Detect which cell encompasses the target text, then output its (X, Y) center coordinate. 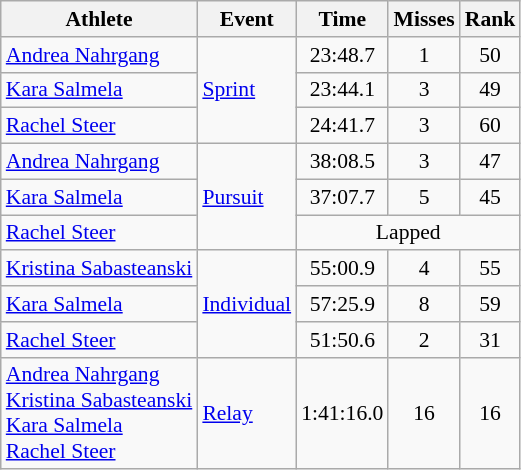
Kristina Sabasteanski (100, 269)
57:25.9 (342, 304)
50 (490, 55)
24:41.7 (342, 126)
1:41:16.0 (342, 413)
Andrea NahrgangKristina SabasteanskiKara SalmelaRachel Steer (100, 413)
49 (490, 90)
55 (490, 269)
Athlete (100, 19)
4 (424, 269)
2 (424, 340)
38:08.5 (342, 162)
Pursuit (246, 198)
1 (424, 55)
23:48.7 (342, 55)
51:50.6 (342, 340)
8 (424, 304)
Lapped (408, 233)
23:44.1 (342, 90)
55:00.9 (342, 269)
31 (490, 340)
47 (490, 162)
37:07.7 (342, 197)
Individual (246, 304)
45 (490, 197)
Time (342, 19)
Event (246, 19)
60 (490, 126)
Misses (424, 19)
Sprint (246, 90)
Rank (490, 19)
Relay (246, 413)
5 (424, 197)
59 (490, 304)
